Search for the cell housing the specified text and yield its (X, Y) center coordinate. 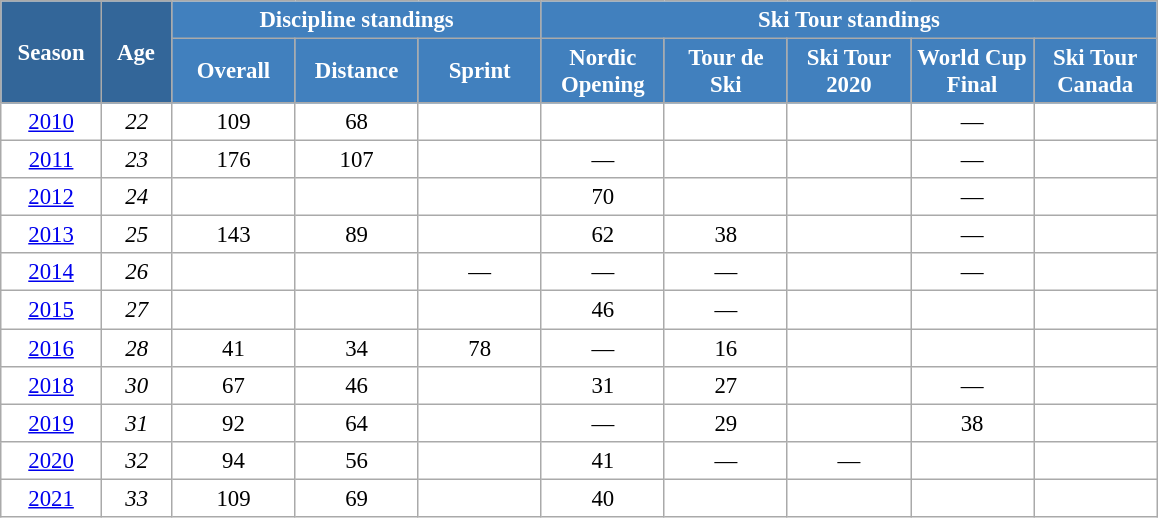
143 (234, 235)
40 (602, 498)
World CupFinal (972, 72)
NordicOpening (602, 72)
2013 (52, 235)
67 (234, 385)
176 (234, 160)
Ski TourCanada (1096, 72)
64 (356, 423)
2019 (52, 423)
94 (234, 460)
26 (136, 273)
Overall (234, 72)
2018 (52, 385)
24 (136, 197)
70 (602, 197)
62 (602, 235)
23 (136, 160)
2014 (52, 273)
2012 (52, 197)
92 (234, 423)
2015 (52, 310)
Age (136, 52)
22 (136, 122)
33 (136, 498)
Tour deSki (726, 72)
56 (356, 460)
Ski Tour standings (848, 20)
Distance (356, 72)
2016 (52, 348)
68 (356, 122)
89 (356, 235)
34 (356, 348)
107 (356, 160)
28 (136, 348)
69 (356, 498)
78 (480, 348)
2010 (52, 122)
32 (136, 460)
2020 (52, 460)
2011 (52, 160)
Discipline standings (356, 20)
Season (52, 52)
29 (726, 423)
16 (726, 348)
30 (136, 385)
Sprint (480, 72)
25 (136, 235)
2021 (52, 498)
Ski Tour2020 (848, 72)
